Extract the [X, Y] coordinate from the center of the cell holding the provided text.  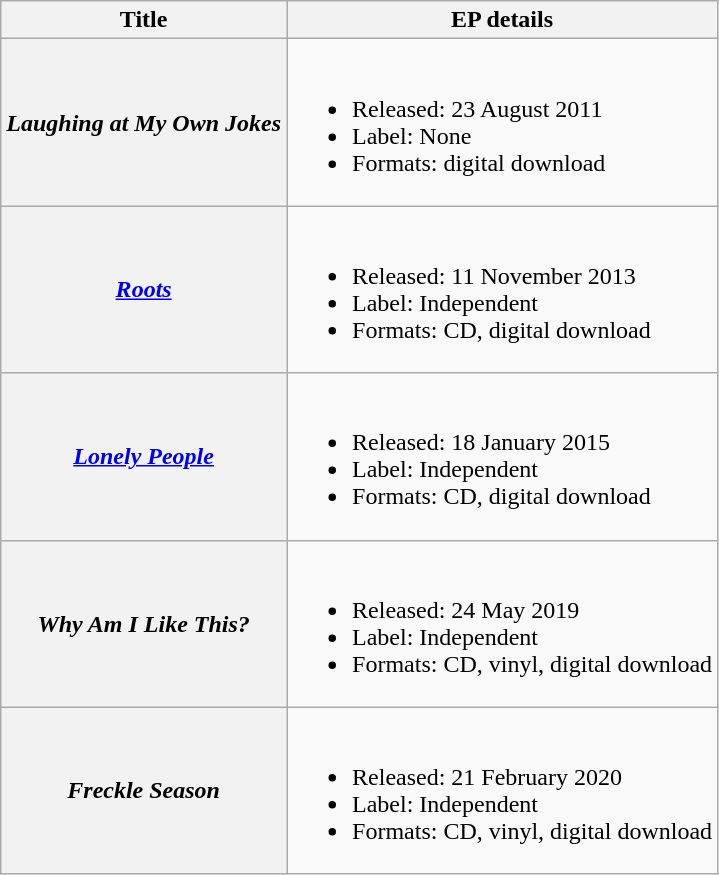
Laughing at My Own Jokes [144, 122]
Freckle Season [144, 790]
Released: 24 May 2019Label: IndependentFormats: CD, vinyl, digital download [502, 624]
EP details [502, 20]
Released: 23 August 2011Label: NoneFormats: digital download [502, 122]
Roots [144, 290]
Title [144, 20]
Why Am I Like This? [144, 624]
Lonely People [144, 456]
Released: 21 February 2020Label: IndependentFormats: CD, vinyl, digital download [502, 790]
Released: 11 November 2013Label: IndependentFormats: CD, digital download [502, 290]
Released: 18 January 2015Label: IndependentFormats: CD, digital download [502, 456]
